Provide the (x, y) coordinate of the cell's center where the given text is located.  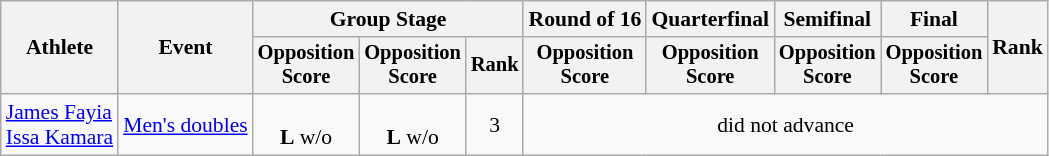
Men's doubles (186, 124)
James FayiaIssa Kamara (60, 124)
Event (186, 48)
did not advance (785, 124)
Group Stage (388, 19)
Round of 16 (584, 19)
Semifinal (828, 19)
Athlete (60, 48)
3 (495, 124)
Final (934, 19)
Quarterfinal (710, 19)
